Scan for the cell matching the given text and deliver its [x, y] coordinate at center. 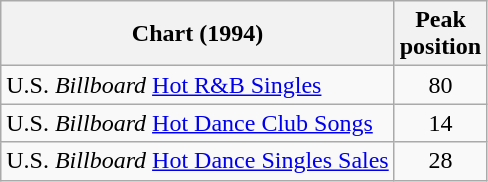
Chart (1994) [198, 34]
28 [440, 161]
80 [440, 85]
Peakposition [440, 34]
U.S. Billboard Hot Dance Singles Sales [198, 161]
U.S. Billboard Hot R&B Singles [198, 85]
U.S. Billboard Hot Dance Club Songs [198, 123]
14 [440, 123]
